From the cell containing the given text, extract its center point as [X, Y] coordinate. 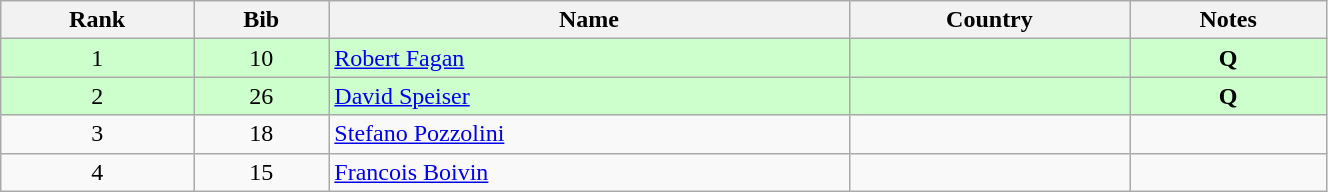
Robert Fagan [589, 58]
15 [262, 172]
Bib [262, 20]
26 [262, 96]
Notes [1228, 20]
1 [98, 58]
Francois Boivin [589, 172]
Country [990, 20]
Name [589, 20]
18 [262, 134]
Stefano Pozzolini [589, 134]
Rank [98, 20]
David Speiser [589, 96]
10 [262, 58]
4 [98, 172]
3 [98, 134]
2 [98, 96]
